Capture the cell that displays the provided text and extract its (X, Y) central coordinate. 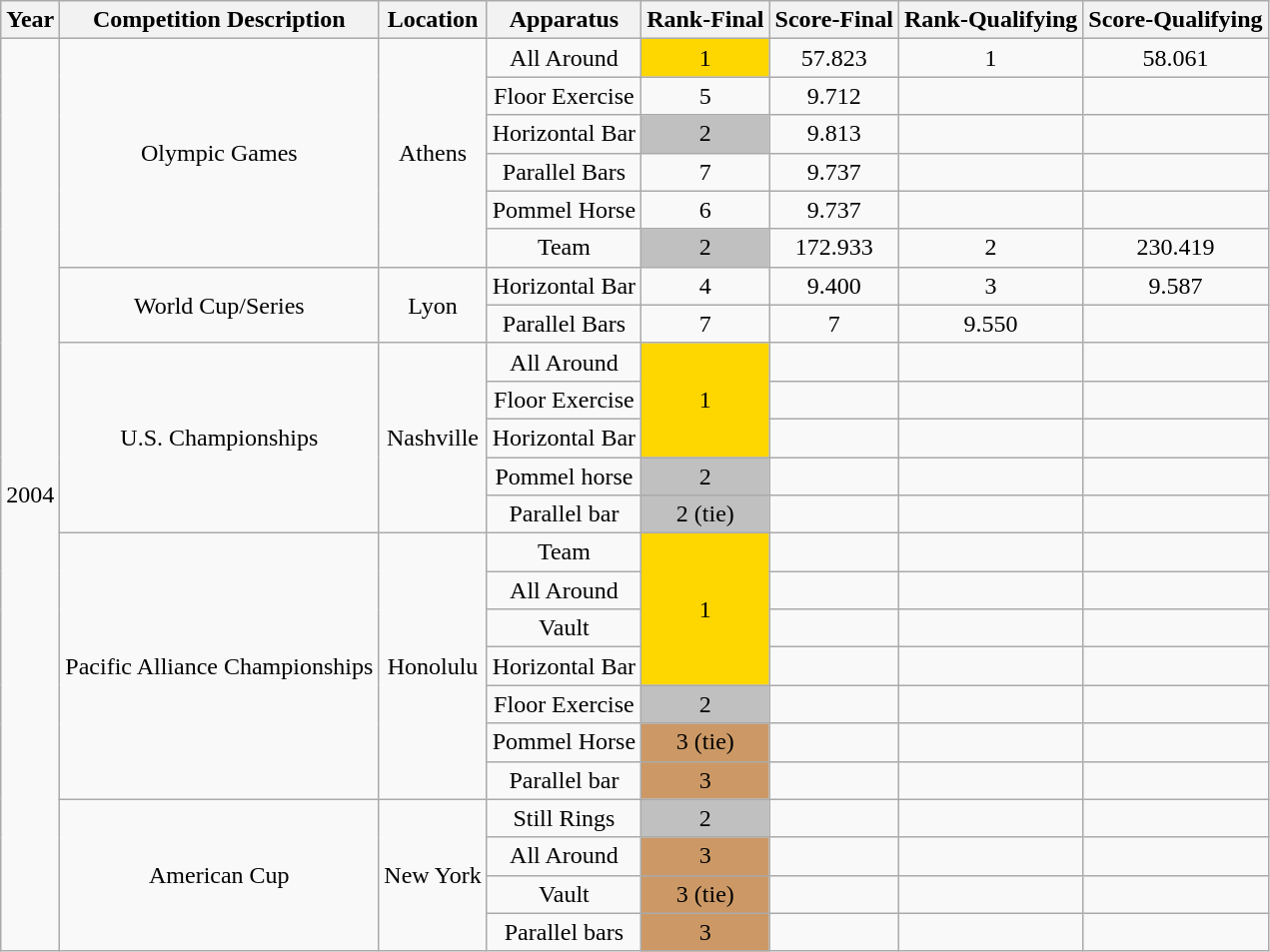
Parallel bars (564, 932)
Pommel horse (564, 476)
Year (30, 20)
Score-Final (833, 20)
Athens (433, 153)
Honolulu (433, 666)
230.419 (1175, 248)
6 (705, 210)
Score-Qualifying (1175, 20)
9.587 (1175, 286)
Location (433, 20)
Pacific Alliance Championships (220, 666)
9.712 (833, 96)
World Cup/Series (220, 305)
172.933 (833, 248)
Rank-Qualifying (990, 20)
Competition Description (220, 20)
Rank-Final (705, 20)
2 (tie) (705, 514)
4 (705, 286)
Lyon (433, 305)
Apparatus (564, 20)
58.061 (1175, 58)
Nashville (433, 438)
U.S. Championships (220, 438)
9.550 (990, 324)
5 (705, 96)
American Cup (220, 875)
Still Rings (564, 818)
2004 (30, 495)
Olympic Games (220, 153)
9.400 (833, 286)
57.823 (833, 58)
New York (433, 875)
9.813 (833, 134)
